From the cell containing the given text, extract its center point as (X, Y) coordinate. 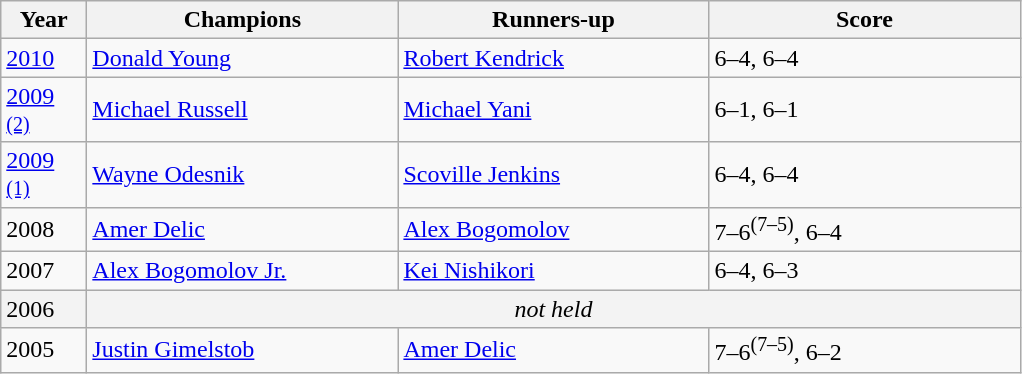
Robert Kendrick (554, 58)
2005 (44, 350)
6–4, 6–3 (864, 271)
Donald Young (242, 58)
2010 (44, 58)
6–1, 6–1 (864, 110)
Year (44, 20)
Score (864, 20)
2009 (1) (44, 174)
Alex Bogomolov Jr. (242, 271)
not held (554, 309)
Alex Bogomolov (554, 230)
7–6(7–5), 6–4 (864, 230)
7–6(7–5), 6–2 (864, 350)
Scoville Jenkins (554, 174)
Justin Gimelstob (242, 350)
2007 (44, 271)
Champions (242, 20)
Michael Russell (242, 110)
Michael Yani (554, 110)
2008 (44, 230)
Runners-up (554, 20)
2006 (44, 309)
2009 (2) (44, 110)
Wayne Odesnik (242, 174)
Kei Nishikori (554, 271)
